Return [X, Y] of the center of cell containing provided text 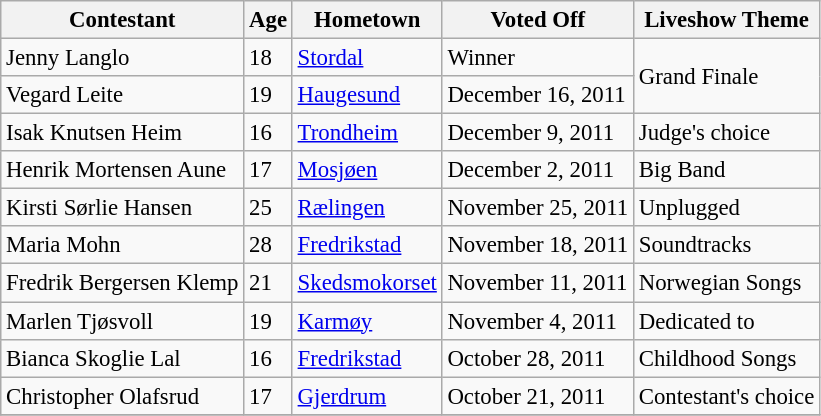
Trondheim [367, 133]
Age [268, 20]
Gjerdrum [367, 396]
Bianca Skoglie Lal [122, 358]
Maria Mohn [122, 245]
November 4, 2011 [538, 321]
Grand Finale [726, 76]
December 16, 2011 [538, 95]
Henrik Mortensen Aune [122, 170]
Soundtracks [726, 245]
Haugesund [367, 95]
Contestant [122, 20]
Karmøy [367, 321]
Mosjøen [367, 170]
Judge's choice [726, 133]
Skedsmokorset [367, 283]
Big Band [726, 170]
December 9, 2011 [538, 133]
Fredrik Bergersen Klemp [122, 283]
Voted Off [538, 20]
28 [268, 245]
Contestant's choice [726, 396]
Norwegian Songs [726, 283]
21 [268, 283]
October 28, 2011 [538, 358]
Unplugged [726, 208]
Dedicated to [726, 321]
November 18, 2011 [538, 245]
November 11, 2011 [538, 283]
Isak Knutsen Heim [122, 133]
18 [268, 58]
November 25, 2011 [538, 208]
December 2, 2011 [538, 170]
October 21, 2011 [538, 396]
Jenny Langlo [122, 58]
Liveshow Theme [726, 20]
Stordal [367, 58]
Christopher Olafsrud [122, 396]
Rælingen [367, 208]
Marlen Tjøsvoll [122, 321]
Hometown [367, 20]
Winner [538, 58]
25 [268, 208]
Kirsti Sørlie Hansen [122, 208]
Childhood Songs [726, 358]
Vegard Leite [122, 95]
